Find where the given text appears and provide that cell's center as (x, y) coordinate. 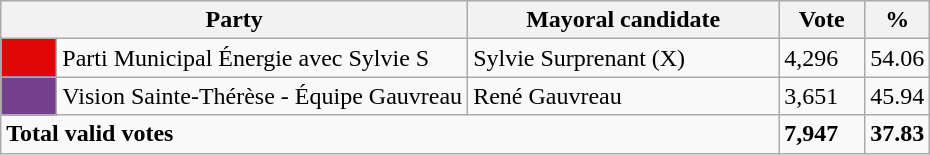
Vote (822, 20)
René Gauvreau (624, 96)
3,651 (822, 96)
% (898, 20)
45.94 (898, 96)
Parti Municipal Énergie avec Sylvie S (262, 58)
37.83 (898, 134)
Vision Sainte-Thérèse - Équipe Gauvreau (262, 96)
Mayoral candidate (624, 20)
Sylvie Surprenant (X) (624, 58)
4,296 (822, 58)
Total valid votes (390, 134)
7,947 (822, 134)
Party (234, 20)
54.06 (898, 58)
